Pinpoint the cell where the given text exists, returning its [x, y] midpoint coordinate. 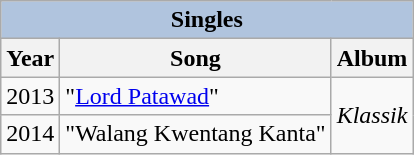
Album [372, 58]
"Lord Patawad" [196, 96]
Singles [207, 20]
Year [30, 58]
2013 [30, 96]
"Walang Kwentang Kanta" [196, 134]
2014 [30, 134]
Song [196, 58]
Klassik [372, 115]
